Determine the (X, Y) coordinate at the center of the cell enclosing the given text.  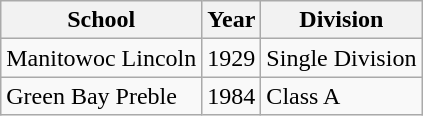
1929 (232, 58)
Green Bay Preble (102, 96)
Class A (342, 96)
Manitowoc Lincoln (102, 58)
1984 (232, 96)
Year (232, 20)
School (102, 20)
Division (342, 20)
Single Division (342, 58)
